Scan for the cell matching the given text and deliver its [x, y] coordinate at center. 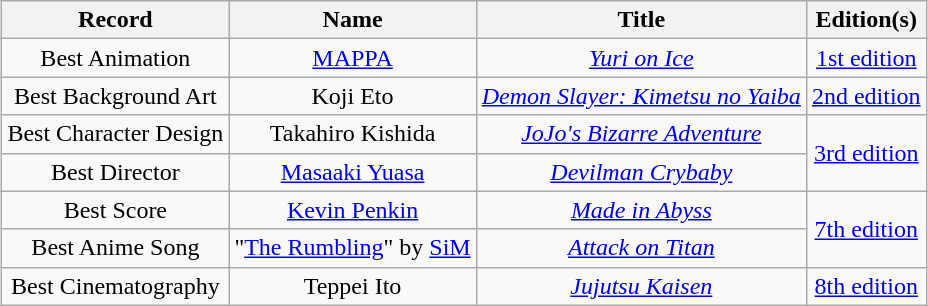
Edition(s) [866, 20]
MAPPA [352, 58]
Takahiro Kishida [352, 134]
JoJo's Bizarre Adventure [641, 134]
Best Cinematography [116, 286]
7th edition [866, 229]
Yuri on Ice [641, 58]
2nd edition [866, 96]
Jujutsu Kaisen [641, 286]
3rd edition [866, 153]
Best Animation [116, 58]
Title [641, 20]
Record [116, 20]
Best Anime Song [116, 248]
Demon Slayer: Kimetsu no Yaiba [641, 96]
1st edition [866, 58]
Best Background Art [116, 96]
"The Rumbling" by SiM [352, 248]
Koji Eto [352, 96]
Kevin Penkin [352, 210]
Best Director [116, 172]
Masaaki Yuasa [352, 172]
8th edition [866, 286]
Teppei Ito [352, 286]
Best Score [116, 210]
Attack on Titan [641, 248]
Best Character Design [116, 134]
Name [352, 20]
Made in Abyss [641, 210]
Devilman Crybaby [641, 172]
